Provide the [X, Y] coordinate of the cell's center where the given text is located.  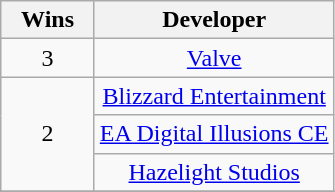
3 [48, 58]
Hazelight Studios [214, 172]
Blizzard Entertainment [214, 96]
Wins [48, 20]
Valve [214, 58]
2 [48, 134]
Developer [214, 20]
EA Digital Illusions CE [214, 134]
